For the text-containing cell, return its midpoint in [x, y] coordinate format. 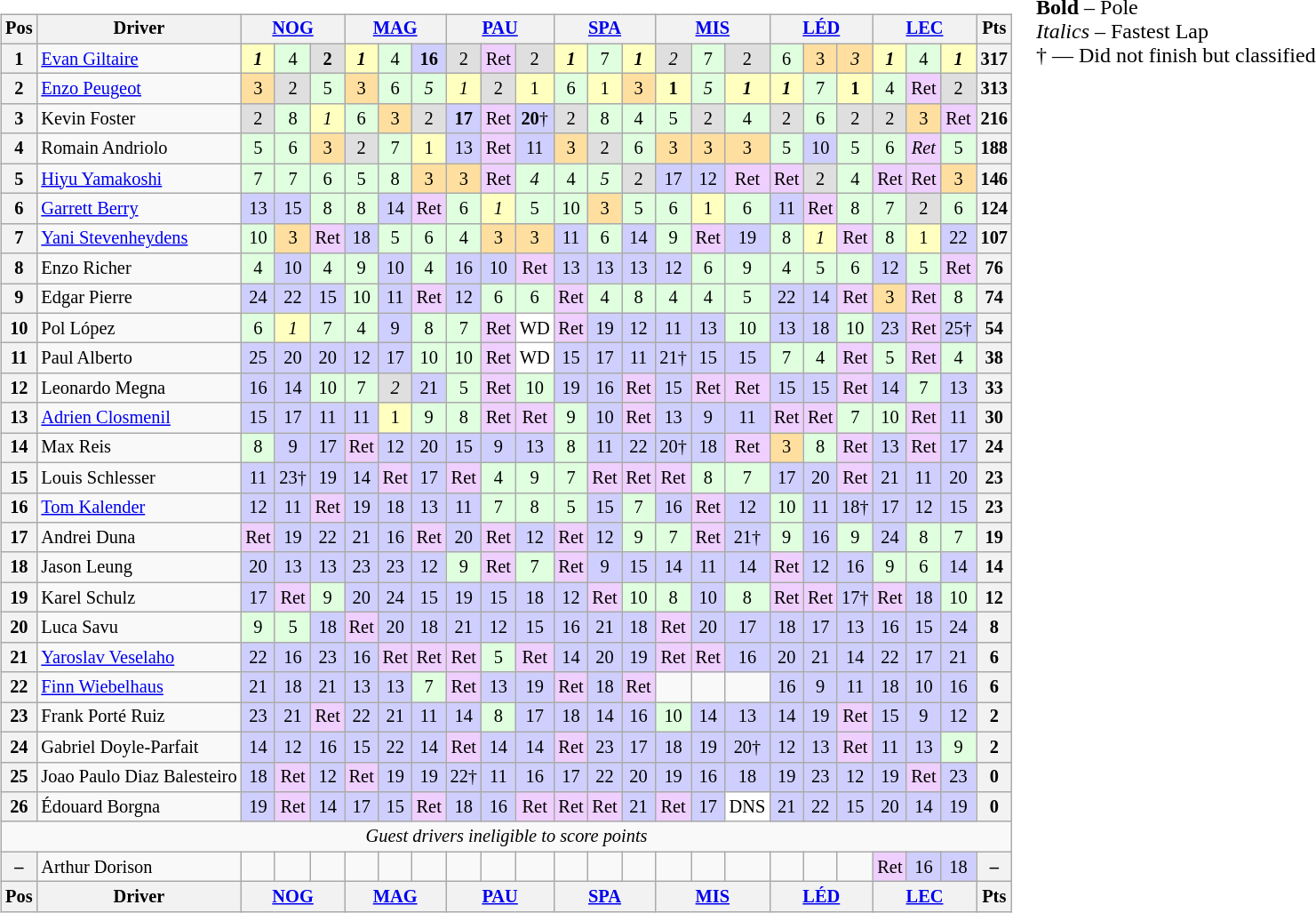
76 [994, 268]
146 [994, 179]
25† [958, 328]
Guest drivers ineligible to score points [506, 837]
17† [855, 597]
Louis Schlesser [139, 477]
Paul Alberto [139, 358]
Romain Andriolo [139, 148]
Edgar Pierre [139, 299]
DNS [747, 807]
Finn Wiebelhaus [139, 687]
Luca Savu [139, 628]
Frank Porté Ruiz [139, 717]
Adrien Closmenil [139, 418]
22† [464, 777]
Leonardo Megna [139, 388]
54 [994, 328]
Garrett Berry [139, 209]
Kevin Foster [139, 119]
Karel Schulz [139, 597]
Yaroslav Veselaho [139, 657]
Gabriel Doyle-Parfait [139, 747]
Evan Giltaire [139, 59]
Tom Kalender [139, 508]
317 [994, 59]
26 [19, 807]
74 [994, 299]
Jason Leung [139, 567]
Hiyu Yamakoshi [139, 179]
216 [994, 119]
33 [994, 388]
30 [994, 418]
Yani Stevenheydens [139, 238]
Enzo Richer [139, 268]
124 [994, 209]
38 [994, 358]
Joao Paulo Diaz Balesteiro [139, 777]
23† [292, 477]
Enzo Peugeot [139, 89]
18† [855, 508]
Arthur Dorison [139, 867]
Pol López [139, 328]
Max Reis [139, 448]
188 [994, 148]
107 [994, 238]
313 [994, 89]
Édouard Borgna [139, 807]
Andrei Duna [139, 538]
